Provide the (x, y) coordinate of the cell's center where the given text is located.  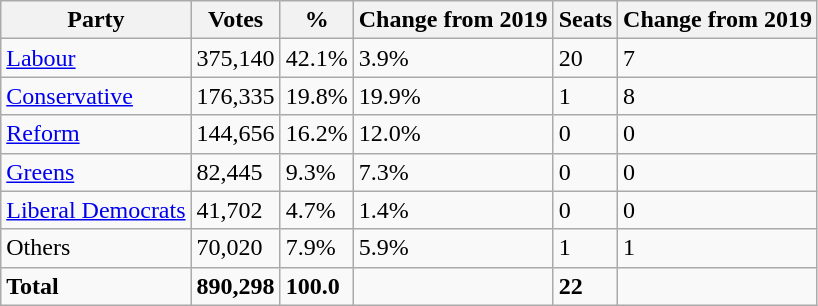
20 (585, 58)
19.8% (316, 96)
42.1% (316, 58)
3.9% (453, 58)
4.7% (316, 210)
Reform (96, 134)
9.3% (316, 172)
Others (96, 248)
375,140 (236, 58)
Party (96, 20)
Greens (96, 172)
7.3% (453, 172)
Seats (585, 20)
Conservative (96, 96)
144,656 (236, 134)
70,020 (236, 248)
Votes (236, 20)
Labour (96, 58)
16.2% (316, 134)
1.4% (453, 210)
8 (718, 96)
890,298 (236, 286)
Total (96, 286)
% (316, 20)
7.9% (316, 248)
22 (585, 286)
5.9% (453, 248)
12.0% (453, 134)
100.0 (316, 286)
176,335 (236, 96)
82,445 (236, 172)
41,702 (236, 210)
19.9% (453, 96)
Liberal Democrats (96, 210)
7 (718, 58)
